Pinpoint the cell where the given text exists, returning its (X, Y) midpoint coordinate. 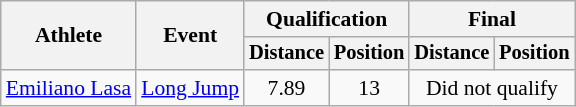
Athlete (68, 36)
Qualification (326, 19)
Emiliano Lasa (68, 88)
Event (190, 36)
Did not qualify (492, 88)
Long Jump (190, 88)
7.89 (286, 88)
Final (492, 19)
13 (369, 88)
